Detect which cell encompasses the target text, then output its [X, Y] center coordinate. 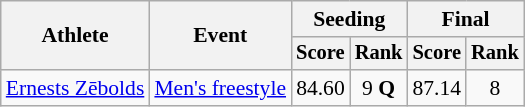
9 Q [379, 88]
Athlete [76, 36]
87.14 [436, 88]
Event [220, 36]
84.60 [320, 88]
Final [465, 19]
Seeding [349, 19]
Ernests Zēbolds [76, 88]
Men's freestyle [220, 88]
8 [495, 88]
